Provide the [X, Y] coordinate of the cell's center where the given text is located.  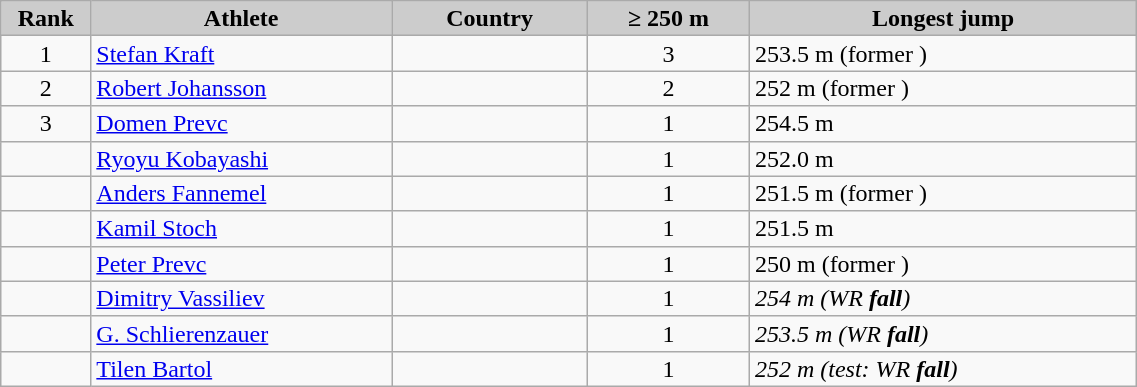
Robert Johansson [242, 88]
Rank [46, 18]
Athlete [242, 18]
Peter Prevc [242, 264]
254 m (WR fall) [942, 298]
Ryoyu Kobayashi [242, 158]
Dimitry Vassiliev [242, 298]
252.0 m [942, 158]
Longest jump [942, 18]
Domen Prevc [242, 124]
253.5 m (WR fall) [942, 334]
Anders Fannemel [242, 194]
≥ 250 m [669, 18]
Country [490, 18]
252 m (test: WR fall) [942, 368]
Kamil Stoch [242, 228]
G. Schlierenzauer [242, 334]
251.5 m (former ) [942, 194]
250 m (former ) [942, 264]
254.5 m [942, 124]
Stefan Kraft [242, 54]
253.5 m (former ) [942, 54]
251.5 m [942, 228]
252 m (former ) [942, 88]
Tilen Bartol [242, 368]
